Pinpoint the cell where the given text exists, returning its [X, Y] midpoint coordinate. 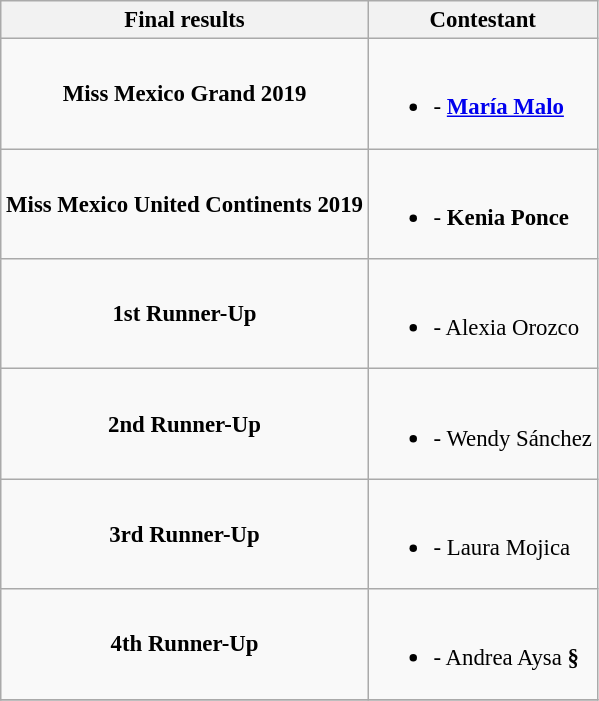
- Laura Mojica [482, 534]
- María Malo [482, 94]
4th Runner-Up [185, 644]
1st Runner-Up [185, 314]
Miss Mexico Grand 2019 [185, 94]
- Andrea Aysa § [482, 644]
Miss Mexico United Continents 2019 [185, 204]
- Kenia Ponce [482, 204]
- Alexia Orozco [482, 314]
Contestant [482, 20]
Final results [185, 20]
2nd Runner-Up [185, 424]
3rd Runner-Up [185, 534]
- Wendy Sánchez [482, 424]
